Return (x, y) of the center of cell containing provided text 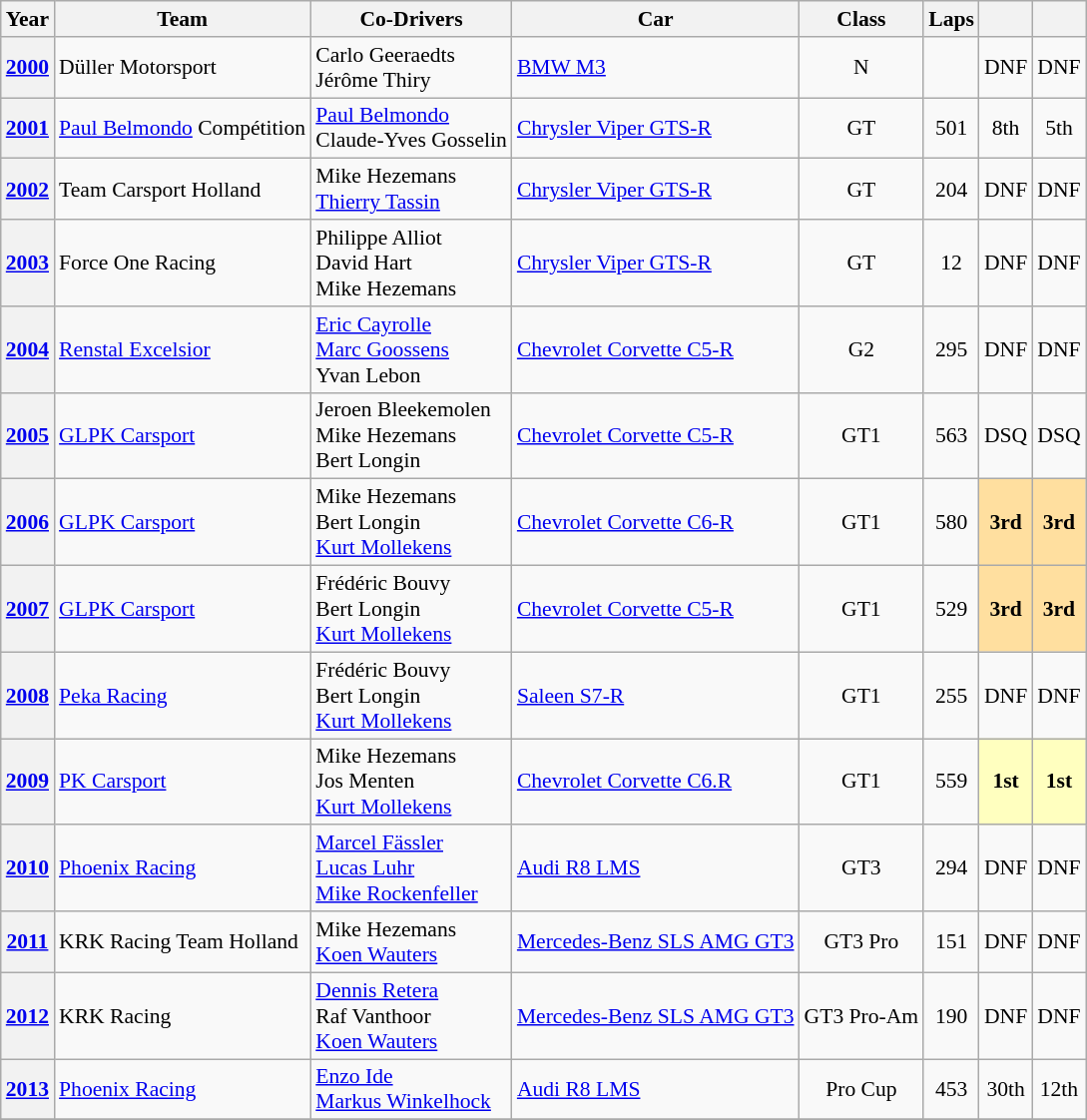
2006 (28, 523)
501 (951, 128)
Class (862, 19)
190 (951, 1016)
Peka Racing (182, 695)
Eric Cayrolle Marc Goossens Yvan Lebon (411, 349)
Dennis Retera Raf Vanthoor Koen Wauters (411, 1016)
Paul Belmondo Compétition (182, 128)
2010 (28, 868)
2011 (28, 942)
KRK Racing (182, 1016)
Chevrolet Corvette C6-R (656, 523)
204 (951, 190)
Chevrolet Corvette C6.R (656, 783)
Team (182, 19)
2005 (28, 435)
Mike Hezemans Bert Longin Kurt Mollekens (411, 523)
Jeroen Bleekemolen Mike Hezemans Bert Longin (411, 435)
2009 (28, 783)
PK Carsport (182, 783)
2007 (28, 609)
BMW M3 (656, 68)
5th (1058, 128)
2004 (28, 349)
GT3 Pro (862, 942)
559 (951, 783)
Team Carsport Holland (182, 190)
Mike Hezemans Thierry Tassin (411, 190)
Paul Belmondo Claude-Yves Gosselin (411, 128)
2000 (28, 68)
Enzo Ide Markus Winkelhock (411, 1090)
Carlo Geeraedts Jérôme Thiry (411, 68)
12 (951, 264)
Philippe Alliot David Hart Mike Hezemans (411, 264)
8th (1006, 128)
294 (951, 868)
563 (951, 435)
Co-Drivers (411, 19)
2008 (28, 695)
Year (28, 19)
295 (951, 349)
Pro Cup (862, 1090)
529 (951, 609)
2013 (28, 1090)
Laps (951, 19)
Mike Hezemans Koen Wauters (411, 942)
12th (1058, 1090)
453 (951, 1090)
151 (951, 942)
Mike Hezemans Jos Menten Kurt Mollekens (411, 783)
2001 (28, 128)
2012 (28, 1016)
2002 (28, 190)
GT3 (862, 868)
Marcel Fässler Lucas Luhr Mike Rockenfeller (411, 868)
580 (951, 523)
GT3 Pro-Am (862, 1016)
Düller Motorsport (182, 68)
G2 (862, 349)
Car (656, 19)
Renstal Excelsior (182, 349)
KRK Racing Team Holland (182, 942)
Force One Racing (182, 264)
N (862, 68)
255 (951, 695)
2003 (28, 264)
Saleen S7-R (656, 695)
30th (1006, 1090)
